Return the [X, Y] coordinate for the center point of the cell that contains the specified text.  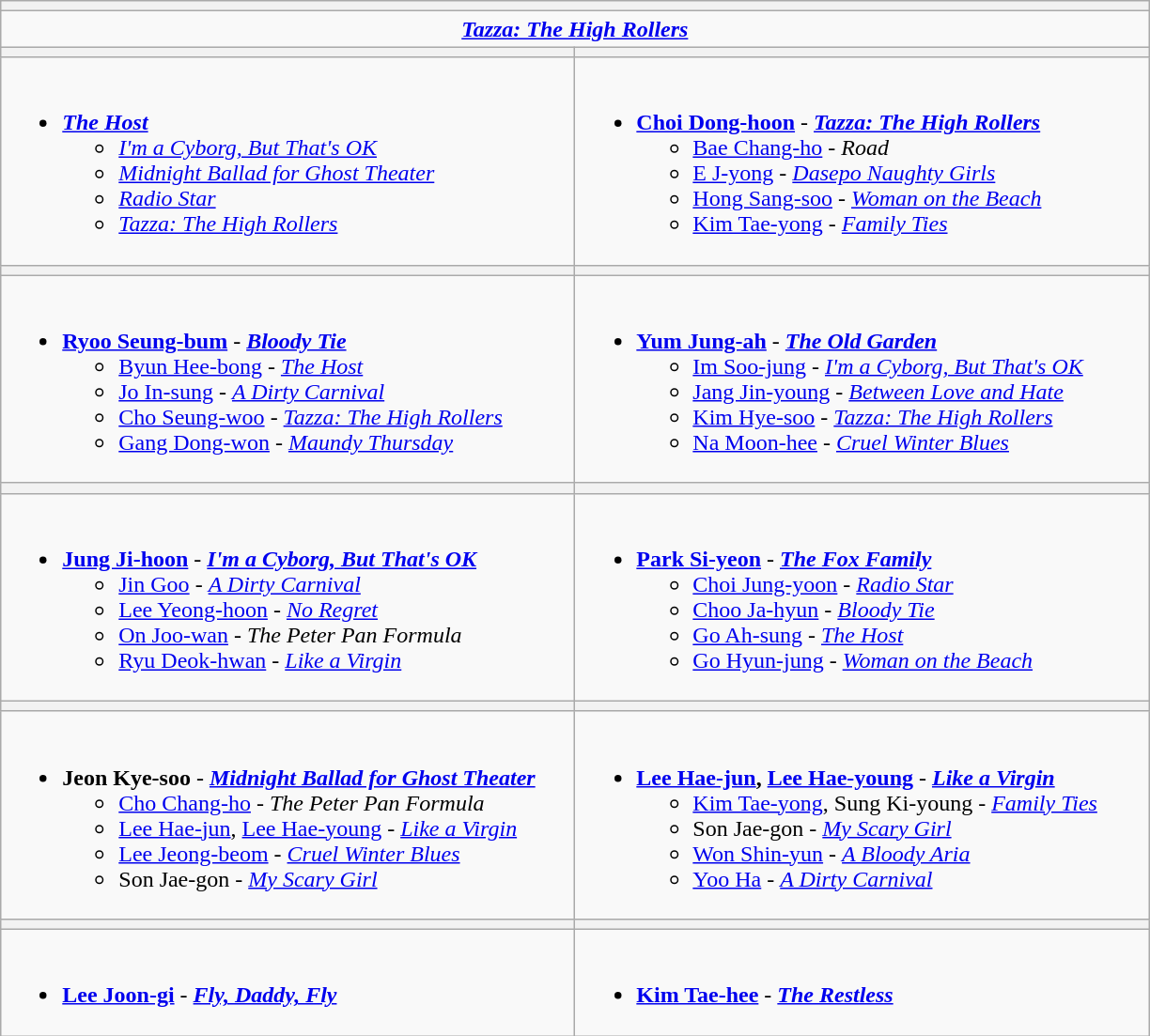
Lee Joon-gi - Fly, Daddy, Fly [287, 982]
The HostI'm a Cyborg, But That's OKMidnight Ballad for Ghost TheaterRadio StarTazza: The High Rollers [287, 162]
Kim Tae-hee - The Restless [862, 982]
Tazza: The High Rollers [575, 29]
Park Si-yeon - The Fox FamilyChoi Jung-yoon - Radio StarChoo Ja-hyun - Bloody TieGo Ah-sung - The HostGo Hyun-jung - Woman on the Beach [862, 597]
